Locate the cell with the specified text and output its [x, y] center coordinate. 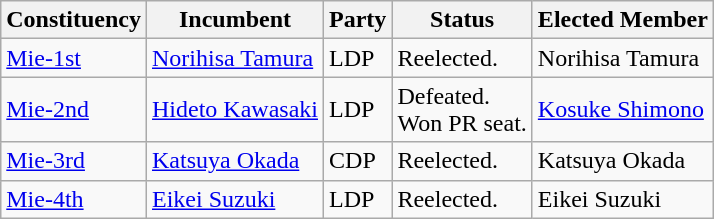
Defeated.Won PR seat. [462, 110]
Constituency [74, 20]
Party [358, 20]
Mie-2nd [74, 110]
CDP [358, 161]
Hideto Kawasaki [234, 110]
Elected Member [622, 20]
Incumbent [234, 20]
Mie-1st [74, 58]
Mie-4th [74, 199]
Kosuke Shimono [622, 110]
Mie-3rd [74, 161]
Status [462, 20]
